Pinpoint the cell where the given text exists, returning its (X, Y) midpoint coordinate. 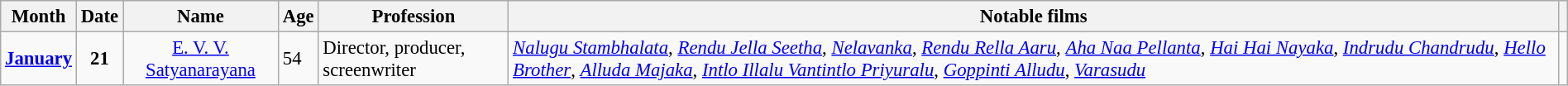
Notable films (1034, 17)
21 (99, 60)
Age (298, 17)
54 (298, 60)
Name (201, 17)
Profession (414, 17)
January (39, 60)
Month (39, 17)
Director, producer, screenwriter (414, 60)
E. V. V. Satyanarayana (201, 60)
Date (99, 17)
